Detect which cell encompasses the target text, then output its (x, y) center coordinate. 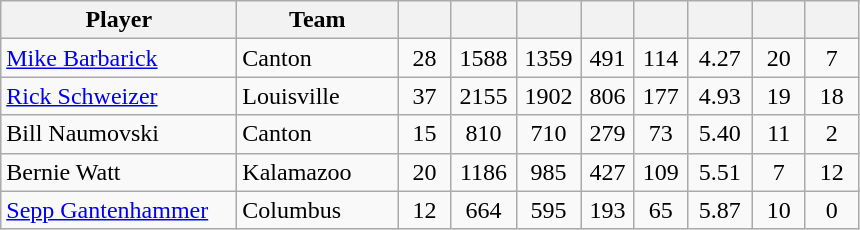
664 (484, 210)
Kalamazoo (318, 172)
Columbus (318, 210)
19 (778, 96)
5.40 (720, 134)
10 (778, 210)
491 (608, 58)
65 (660, 210)
2 (832, 134)
Rick Schweizer (119, 96)
5.51 (720, 172)
109 (660, 172)
Team (318, 20)
73 (660, 134)
193 (608, 210)
279 (608, 134)
Sepp Gantenhammer (119, 210)
Bernie Watt (119, 172)
2155 (484, 96)
Mike Barbarick (119, 58)
15 (424, 134)
Bill Naumovski (119, 134)
985 (548, 172)
806 (608, 96)
0 (832, 210)
Louisville (318, 96)
5.87 (720, 210)
4.93 (720, 96)
810 (484, 134)
1359 (548, 58)
18 (832, 96)
4.27 (720, 58)
114 (660, 58)
1588 (484, 58)
595 (548, 210)
Player (119, 20)
28 (424, 58)
11 (778, 134)
1186 (484, 172)
710 (548, 134)
177 (660, 96)
1902 (548, 96)
37 (424, 96)
427 (608, 172)
